Determine the [x, y] coordinate at the center of the cell enclosing the given text.  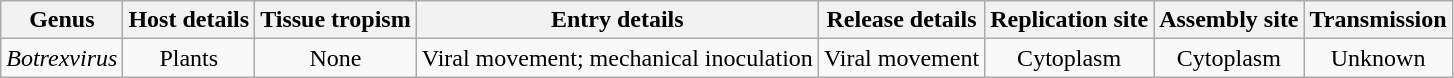
Replication site [1070, 20]
Viral movement; mechanical inoculation [617, 58]
Genus [62, 20]
Unknown [1378, 58]
Botrexvirus [62, 58]
Transmission [1378, 20]
Viral movement [901, 58]
Host details [189, 20]
Plants [189, 58]
Assembly site [1229, 20]
Release details [901, 20]
None [336, 58]
Entry details [617, 20]
Tissue tropism [336, 20]
